Provide the [X, Y] coordinate of the cell's center where the given text is located.  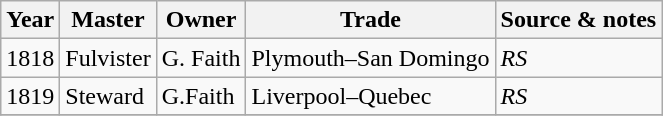
Fulvister [108, 58]
Trade [370, 20]
1818 [30, 58]
Steward [108, 96]
Plymouth–San Domingo [370, 58]
Owner [201, 20]
Master [108, 20]
Source & notes [578, 20]
Year [30, 20]
G. Faith [201, 58]
1819 [30, 96]
Liverpool–Quebec [370, 96]
G.Faith [201, 96]
